Return [X, Y] of the center of cell containing provided text 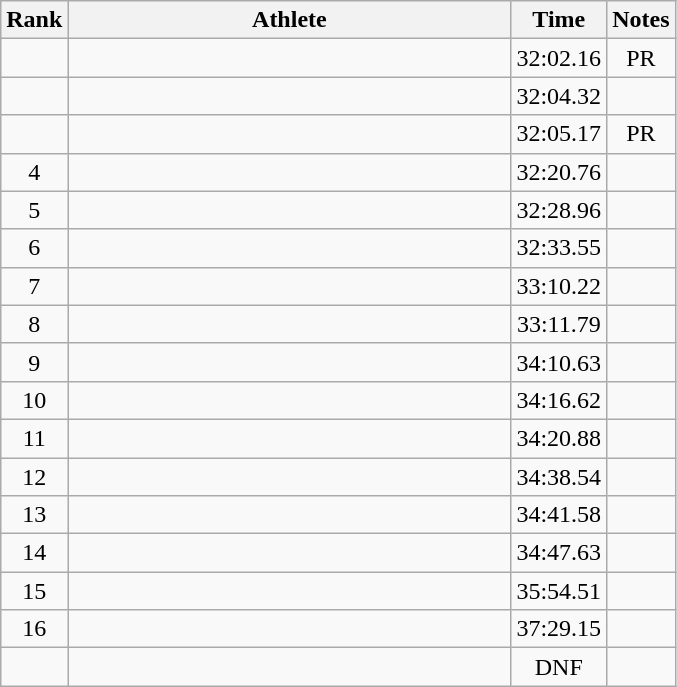
Notes [641, 20]
34:41.58 [559, 515]
34:20.88 [559, 438]
Rank [34, 20]
12 [34, 477]
11 [34, 438]
34:38.54 [559, 477]
32:20.76 [559, 172]
34:16.62 [559, 400]
14 [34, 553]
7 [34, 286]
16 [34, 629]
15 [34, 591]
10 [34, 400]
32:05.17 [559, 134]
9 [34, 362]
34:47.63 [559, 553]
32:28.96 [559, 210]
32:33.55 [559, 248]
Athlete [290, 20]
32:04.32 [559, 96]
6 [34, 248]
32:02.16 [559, 58]
37:29.15 [559, 629]
33:10.22 [559, 286]
5 [34, 210]
34:10.63 [559, 362]
13 [34, 515]
Time [559, 20]
4 [34, 172]
35:54.51 [559, 591]
33:11.79 [559, 324]
8 [34, 324]
DNF [559, 667]
